Determine the (x, y) coordinate at the center of the cell enclosing the given text.  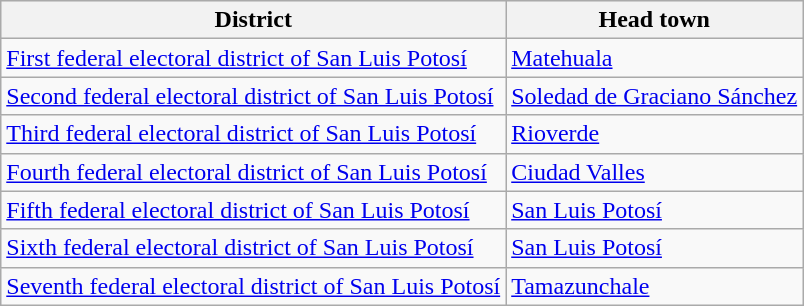
Fifth federal electoral district of San Luis Potosí (254, 210)
Soledad de Graciano Sánchez (654, 96)
Fourth federal electoral district of San Luis Potosí (254, 172)
Matehuala (654, 58)
Seventh federal electoral district of San Luis Potosí (254, 286)
Tamazunchale (654, 286)
District (254, 20)
Rioverde (654, 134)
Head town (654, 20)
First federal electoral district of San Luis Potosí (254, 58)
Third federal electoral district of San Luis Potosí (254, 134)
Ciudad Valles (654, 172)
Sixth federal electoral district of San Luis Potosí (254, 248)
Second federal electoral district of San Luis Potosí (254, 96)
